Scan for the cell matching the given text and deliver its [X, Y] coordinate at center. 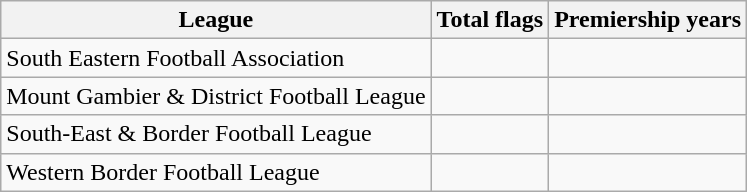
South Eastern Football Association [216, 58]
Total flags [490, 20]
Mount Gambier & District Football League [216, 96]
League [216, 20]
Western Border Football League [216, 172]
Premiership years [648, 20]
South-East & Border Football League [216, 134]
